Extract the (X, Y) coordinate from the center of the cell holding the provided text.  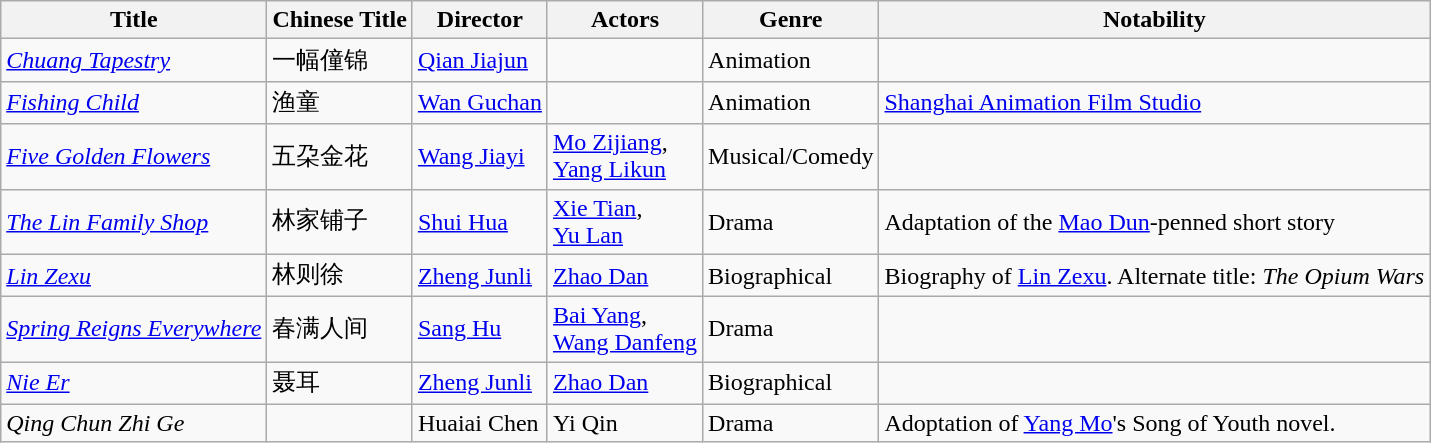
Genre (791, 20)
Adoptation of Yang Mo's Song of Youth novel. (1154, 423)
Xie Tian,Yu Lan (624, 222)
Qian Jiajun (480, 60)
Biography of Lin Zexu. Alternate title: The Opium Wars (1154, 276)
Shui Hua (480, 222)
Shanghai Animation Film Studio (1154, 102)
Sang Hu (480, 330)
Wang Jiayi (480, 156)
Mo Zijiang,Yang Likun (624, 156)
Five Golden Flowers (134, 156)
Chuang Tapestry (134, 60)
林家铺子 (340, 222)
Qing Chun Zhi Ge (134, 423)
Adaptation of the Mao Dun-penned short story (1154, 222)
一幅僮锦 (340, 60)
Wan Guchan (480, 102)
The Lin Family Shop (134, 222)
Fishing Child (134, 102)
Director (480, 20)
五朶金花 (340, 156)
Actors (624, 20)
Lin Zexu (134, 276)
Title (134, 20)
Nie Er (134, 384)
Musical/Comedy (791, 156)
聂耳 (340, 384)
渔童 (340, 102)
林则徐 (340, 276)
Notability (1154, 20)
春满人间 (340, 330)
Chinese Title (340, 20)
Bai Yang,Wang Danfeng (624, 330)
Spring Reigns Everywhere (134, 330)
Huaiai Chen (480, 423)
Yi Qin (624, 423)
